Scan for the cell matching the given text and deliver its (x, y) coordinate at center. 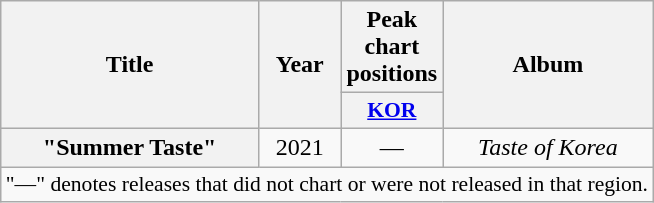
Album (548, 65)
"Summer Taste" (130, 147)
Taste of Korea (548, 147)
Title (130, 65)
2021 (299, 147)
Peak chart positions (392, 47)
— (392, 147)
Year (299, 65)
"—" denotes releases that did not chart or were not released in that region. (327, 184)
KOR (392, 111)
